Return [x, y] of the center of cell containing provided text 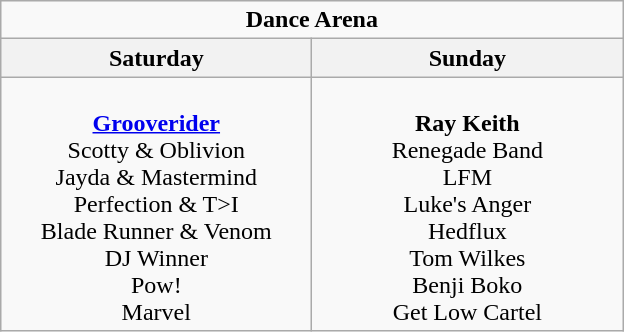
Grooverider Scotty & Oblivion Jayda & Mastermind Perfection & T>I Blade Runner & Venom DJ Winner Pow! Marvel [156, 204]
Saturday [156, 58]
Sunday [468, 58]
Ray Keith Renegade Band LFM Luke's Anger Hedflux Tom Wilkes Benji Boko Get Low Cartel [468, 204]
Dance Arena [312, 20]
